Identify which cell holds the provided text, then report its [x, y] central coordinate. 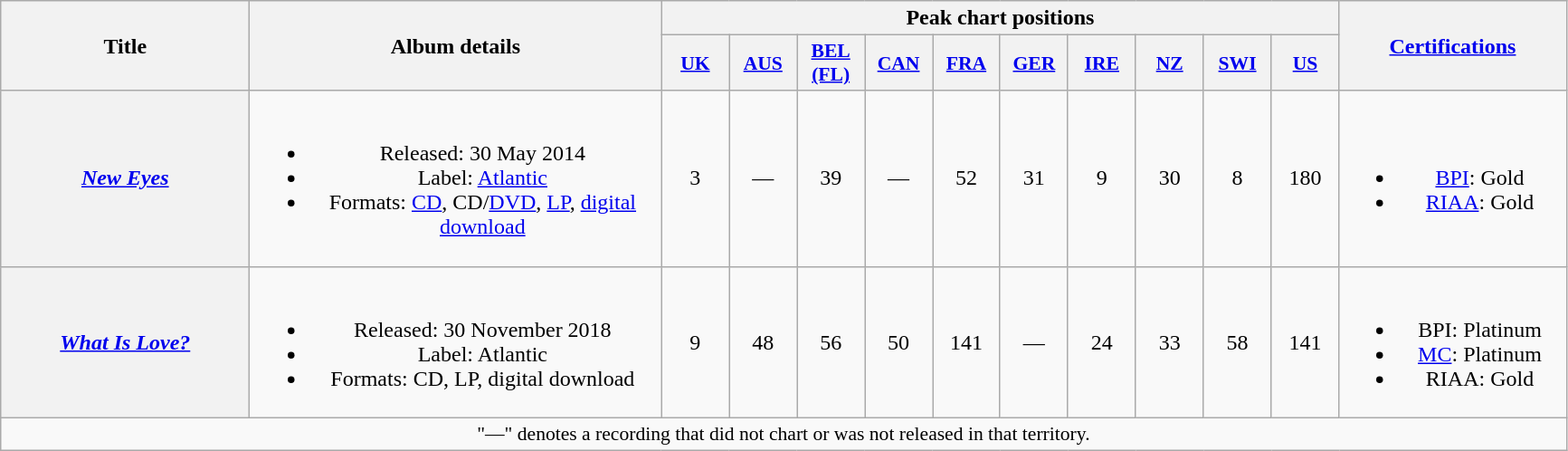
52 [966, 178]
NZ [1169, 63]
UK [695, 63]
31 [1033, 178]
39 [831, 178]
3 [695, 178]
33 [1169, 342]
GER [1033, 63]
New Eyes [125, 178]
IRE [1102, 63]
BPI: PlatinumMC: PlatinumRIAA: Gold [1453, 342]
Released: 30 November 2018Label: AtlanticFormats: CD, LP, digital download [456, 342]
Certifications [1453, 45]
50 [899, 342]
Released: 30 May 2014Label: AtlanticFormats: CD, CD/DVD, LP, digital download [456, 178]
56 [831, 342]
BEL (FL) [831, 63]
24 [1102, 342]
8 [1238, 178]
Title [125, 45]
Album details [456, 45]
What Is Love? [125, 342]
48 [764, 342]
"—" denotes a recording that did not chart or was not released in that territory. [784, 434]
Peak chart positions [1001, 18]
58 [1238, 342]
FRA [966, 63]
SWI [1238, 63]
CAN [899, 63]
US [1305, 63]
180 [1305, 178]
AUS [764, 63]
BPI: GoldRIAA: Gold [1453, 178]
30 [1169, 178]
